Locate the cell with the specified text and output its [X, Y] center coordinate. 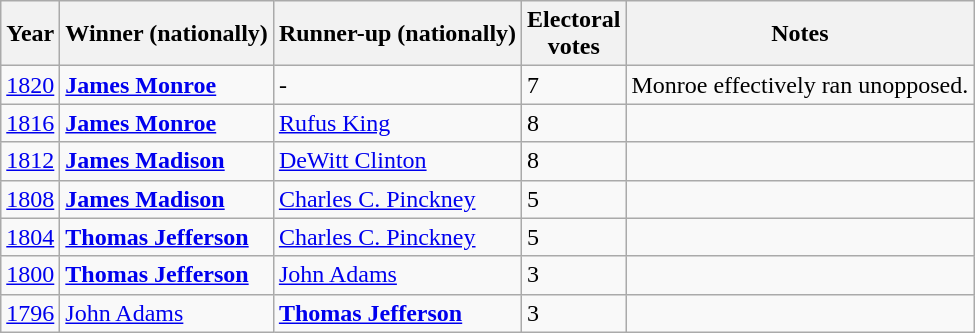
Notes [800, 34]
Rufus King [397, 123]
DeWitt Clinton [397, 161]
1816 [30, 123]
1812 [30, 161]
Winner (nationally) [167, 34]
1796 [30, 313]
- [397, 85]
1820 [30, 85]
Monroe effectively ran unopposed. [800, 85]
7 [574, 85]
Year [30, 34]
Electoralvotes [574, 34]
Runner-up (nationally) [397, 34]
1804 [30, 237]
1808 [30, 199]
1800 [30, 275]
